Detect which cell encompasses the target text, then output its (x, y) center coordinate. 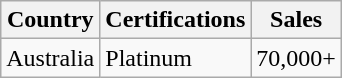
Certifications (176, 20)
Australia (50, 58)
Platinum (176, 58)
70,000+ (296, 58)
Country (50, 20)
Sales (296, 20)
